From the cell containing the given text, extract its center point as [X, Y] coordinate. 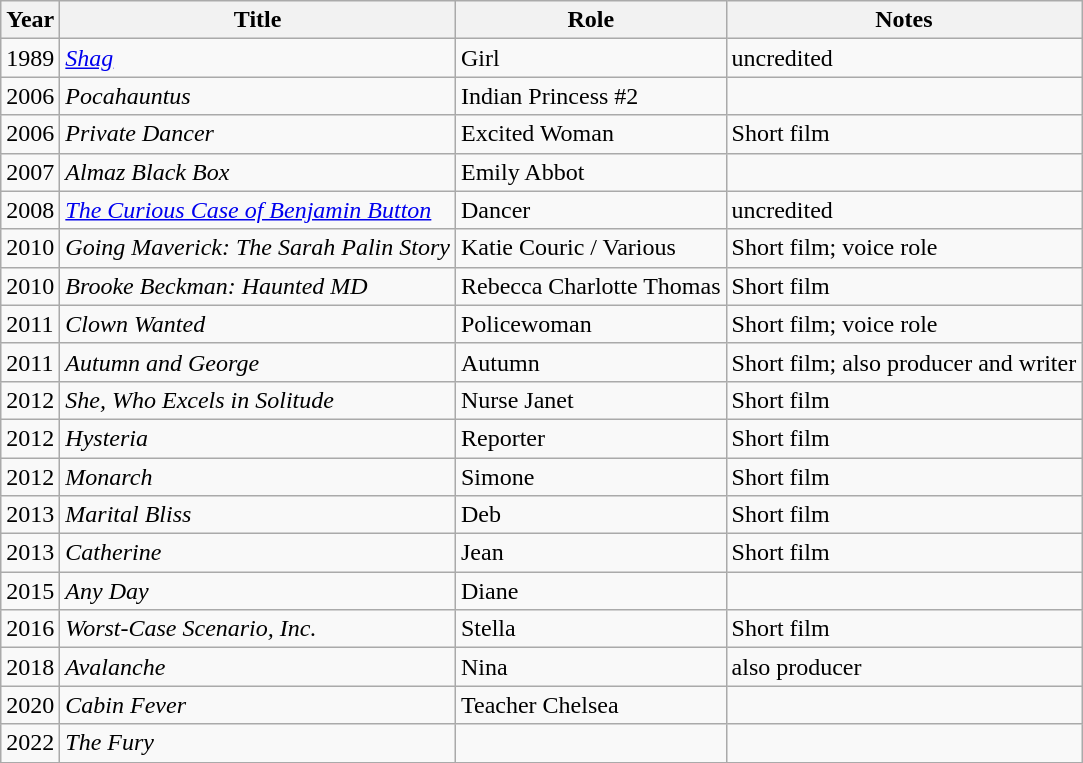
Almaz Black Box [258, 172]
2016 [30, 629]
Nurse Janet [590, 400]
Title [258, 20]
Stella [590, 629]
Jean [590, 553]
Autumn and George [258, 362]
Clown Wanted [258, 324]
Policewoman [590, 324]
Girl [590, 58]
Monarch [258, 477]
Private Dancer [258, 134]
Diane [590, 591]
Marital Bliss [258, 515]
She, Who Excels in Solitude [258, 400]
Going Maverick: The Sarah Palin Story [258, 248]
Katie Couric / Various [590, 248]
Any Day [258, 591]
The Curious Case of Benjamin Button [258, 210]
The Fury [258, 743]
Excited Woman [590, 134]
Short film; also producer and writer [904, 362]
Deb [590, 515]
2015 [30, 591]
Year [30, 20]
2008 [30, 210]
2018 [30, 667]
Notes [904, 20]
Teacher Chelsea [590, 705]
Indian Princess #2 [590, 96]
2007 [30, 172]
Avalanche [258, 667]
Catherine [258, 553]
Pocahauntus [258, 96]
Simone [590, 477]
Autumn [590, 362]
Hysteria [258, 438]
Emily Abbot [590, 172]
2020 [30, 705]
Dancer [590, 210]
2022 [30, 743]
Nina [590, 667]
Rebecca Charlotte Thomas [590, 286]
Worst-Case Scenario, Inc. [258, 629]
Brooke Beckman: Haunted MD [258, 286]
1989 [30, 58]
Cabin Fever [258, 705]
also producer [904, 667]
Role [590, 20]
Shag [258, 58]
Reporter [590, 438]
